Return [X, Y] of the center of cell containing provided text 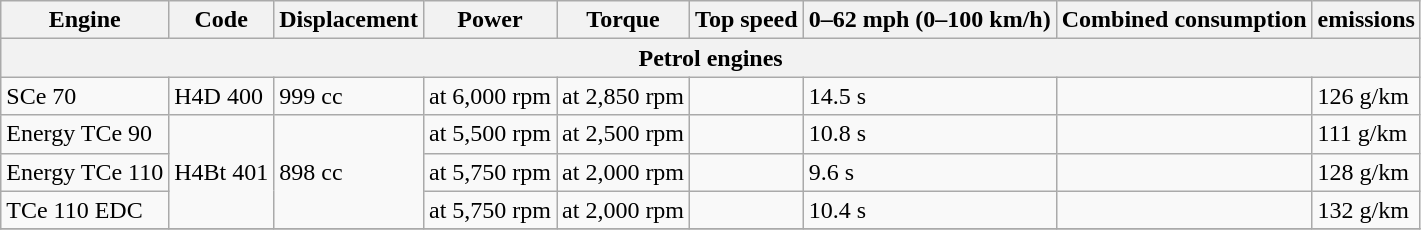
10.8 s [930, 134]
128 g/km [1366, 172]
126 g/km [1366, 96]
at 5,500 rpm [490, 134]
111 g/km [1366, 134]
Engine [85, 20]
at 6,000 rpm [490, 96]
at 2,500 rpm [624, 134]
Energy TCe 90 [85, 134]
at 2,850 rpm [624, 96]
Energy TCe 110 [85, 172]
0–62 mph (0–100 km/h) [930, 20]
132 g/km [1366, 210]
Combined consumption [1184, 20]
Petrol engines [711, 58]
Top speed [747, 20]
H4Bt 401 [222, 172]
898 cc [349, 172]
H4D 400 [222, 96]
SCe 70 [85, 96]
Code [222, 20]
10.4 s [930, 210]
Torque [624, 20]
9.6 s [930, 172]
999 cc [349, 96]
14.5 s [930, 96]
TCe 110 EDC [85, 210]
Power [490, 20]
Displacement [349, 20]
emissions [1366, 20]
